Pinpoint the cell where the given text exists, returning its (X, Y) midpoint coordinate. 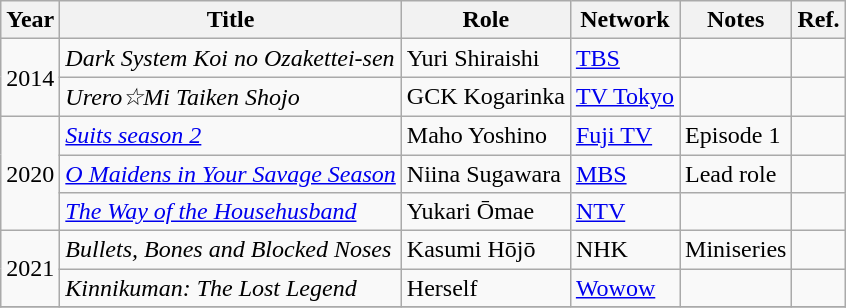
Wowow (624, 288)
Network (624, 20)
Dark System Koi no Ozakettei-sen (231, 58)
The Way of the Househusband (231, 212)
Episode 1 (736, 135)
Ref. (818, 20)
Suits season 2 (231, 135)
Yukari Ōmae (486, 212)
Niina Sugawara (486, 173)
Urero☆Mi Taiken Shojo (231, 97)
Miniseries (736, 250)
Kasumi Hōjō (486, 250)
Role (486, 20)
TV Tokyo (624, 97)
Yuri Shiraishi (486, 58)
Lead role (736, 173)
Kinnikuman: The Lost Legend (231, 288)
Bullets, Bones and Blocked Noses (231, 250)
Title (231, 20)
2021 (30, 269)
Notes (736, 20)
NHK (624, 250)
Maho Yoshino (486, 135)
2020 (30, 173)
NTV (624, 212)
O Maidens in Your Savage Season (231, 173)
Fuji TV (624, 135)
GCK Kogarinka (486, 97)
TBS (624, 58)
MBS (624, 173)
Year (30, 20)
Herself (486, 288)
2014 (30, 78)
